Pinpoint the cell where the given text exists, returning its (X, Y) midpoint coordinate. 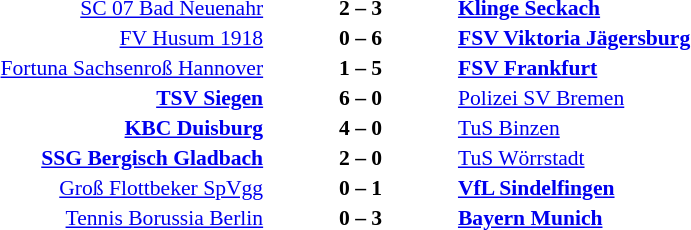
6 – 0 (360, 98)
0 – 1 (360, 188)
1 – 5 (360, 68)
4 – 0 (360, 128)
2 – 0 (360, 158)
0 – 6 (360, 38)
